Search for the cell housing the specified text and yield its (X, Y) center coordinate. 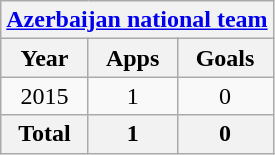
Azerbaijan national team (137, 20)
Total (45, 134)
Goals (225, 58)
Year (45, 58)
Apps (132, 58)
2015 (45, 96)
